Detect which cell encompasses the target text, then output its [X, Y] center coordinate. 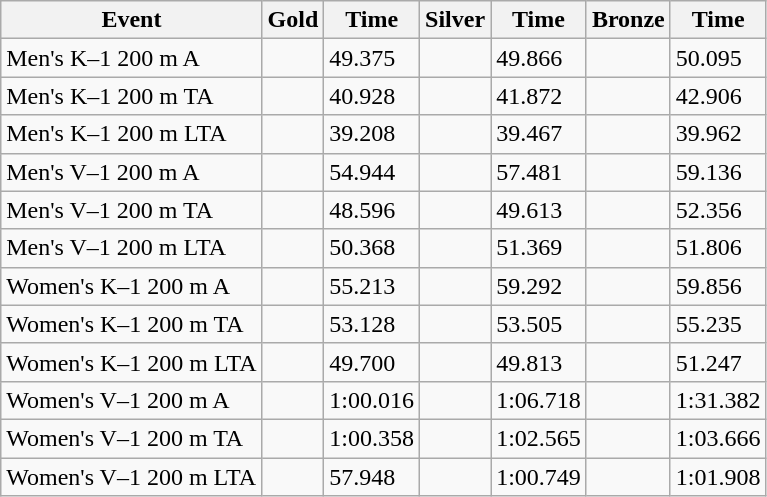
1:00.358 [372, 438]
50.095 [718, 58]
59.856 [718, 286]
54.944 [372, 172]
Silver [456, 20]
51.369 [539, 248]
Women's K–1 200 m A [132, 286]
Men's K–1 200 m TA [132, 96]
49.613 [539, 210]
Women's V–1 200 m TA [132, 438]
1:01.908 [718, 477]
Men's V–1 200 m A [132, 172]
1:03.666 [718, 438]
49.866 [539, 58]
59.292 [539, 286]
52.356 [718, 210]
42.906 [718, 96]
57.948 [372, 477]
49.375 [372, 58]
50.368 [372, 248]
1:00.016 [372, 400]
53.128 [372, 324]
1:31.382 [718, 400]
39.208 [372, 134]
Gold [293, 20]
53.505 [539, 324]
57.481 [539, 172]
59.136 [718, 172]
51.806 [718, 248]
Women's V–1 200 m LTA [132, 477]
40.928 [372, 96]
Bronze [628, 20]
55.235 [718, 324]
Women's V–1 200 m A [132, 400]
51.247 [718, 362]
55.213 [372, 286]
48.596 [372, 210]
Men's V–1 200 m TA [132, 210]
41.872 [539, 96]
49.700 [372, 362]
Men's K–1 200 m A [132, 58]
Men's V–1 200 m LTA [132, 248]
1:00.749 [539, 477]
1:06.718 [539, 400]
Women's K–1 200 m TA [132, 324]
39.962 [718, 134]
49.813 [539, 362]
Event [132, 20]
1:02.565 [539, 438]
Men's K–1 200 m LTA [132, 134]
Women's K–1 200 m LTA [132, 362]
39.467 [539, 134]
